Locate the cell with the specified text and output its [X, Y] center coordinate. 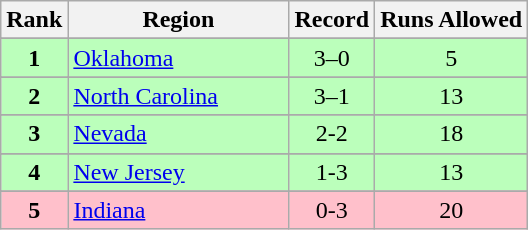
Rank [34, 20]
3–0 [332, 58]
1 [34, 58]
3–1 [332, 96]
Region [178, 20]
Record [332, 20]
Oklahoma [178, 58]
2-2 [332, 134]
New Jersey [178, 172]
18 [452, 134]
3 [34, 134]
1-3 [332, 172]
0-3 [332, 210]
North Carolina [178, 96]
Indiana [178, 210]
4 [34, 172]
Nevada [178, 134]
Runs Allowed [452, 20]
20 [452, 210]
2 [34, 96]
